Pinpoint the cell where the given text exists, returning its (x, y) midpoint coordinate. 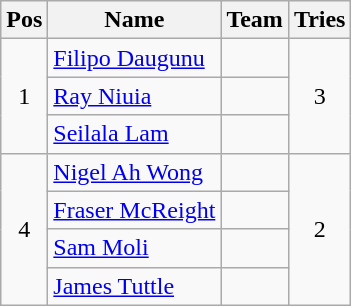
Seilala Lam (134, 134)
4 (24, 229)
1 (24, 96)
Tries (320, 20)
Team (255, 20)
Name (134, 20)
Fraser McReight (134, 210)
Nigel Ah Wong (134, 172)
Ray Niuia (134, 96)
2 (320, 229)
Filipo Daugunu (134, 58)
James Tuttle (134, 286)
Pos (24, 20)
3 (320, 96)
Sam Moli (134, 248)
